Locate the cell with the specified text and output its (x, y) center coordinate. 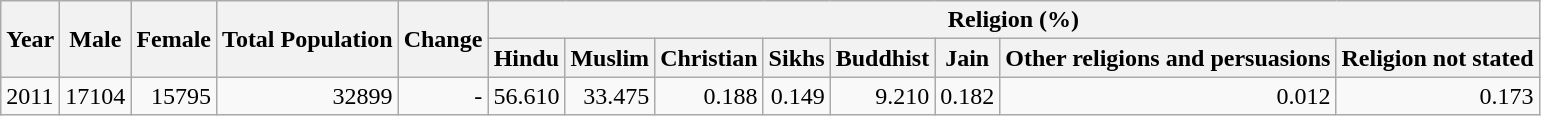
0.182 (968, 96)
Year (30, 39)
Male (96, 39)
0.173 (1438, 96)
Other religions and persuasions (1168, 58)
Hindu (526, 58)
Total Population (308, 39)
Jain (968, 58)
0.149 (796, 96)
Religion not stated (1438, 58)
Religion (%) (1014, 20)
33.475 (610, 96)
Female (174, 39)
- (443, 96)
Christian (709, 58)
0.012 (1168, 96)
Buddhist (882, 58)
32899 (308, 96)
17104 (96, 96)
Change (443, 39)
9.210 (882, 96)
0.188 (709, 96)
2011 (30, 96)
56.610 (526, 96)
Sikhs (796, 58)
15795 (174, 96)
Muslim (610, 58)
